Determine the [X, Y] coordinate at the center of the cell enclosing the given text.  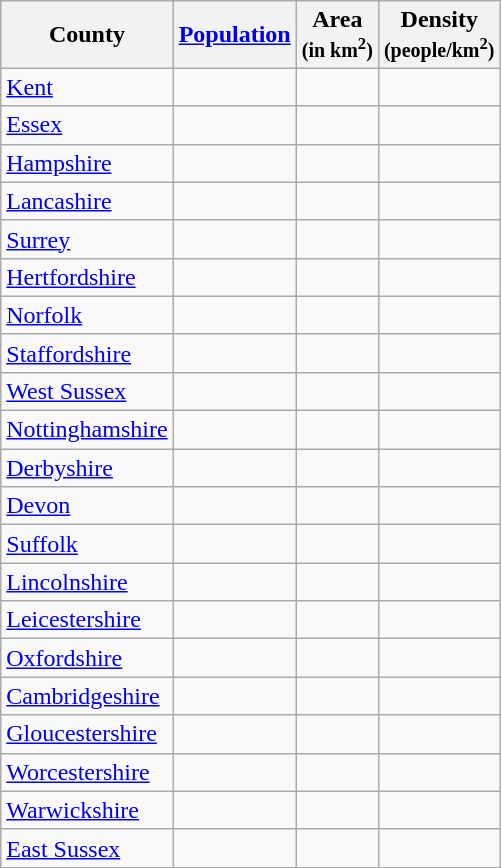
East Sussex [87, 848]
Cambridgeshire [87, 696]
Essex [87, 125]
Worcestershire [87, 772]
Kent [87, 87]
Hampshire [87, 163]
Population [234, 34]
Density(people/km2) [439, 34]
Nottinghamshire [87, 430]
Derbyshire [87, 468]
Norfolk [87, 315]
Area(in km2) [337, 34]
Oxfordshire [87, 658]
Suffolk [87, 544]
Warwickshire [87, 810]
County [87, 34]
Devon [87, 506]
West Sussex [87, 391]
Staffordshire [87, 353]
Hertfordshire [87, 277]
Gloucestershire [87, 734]
Lancashire [87, 201]
Lincolnshire [87, 582]
Leicestershire [87, 620]
Surrey [87, 239]
